Find where the given text appears and provide that cell's center as [x, y] coordinate. 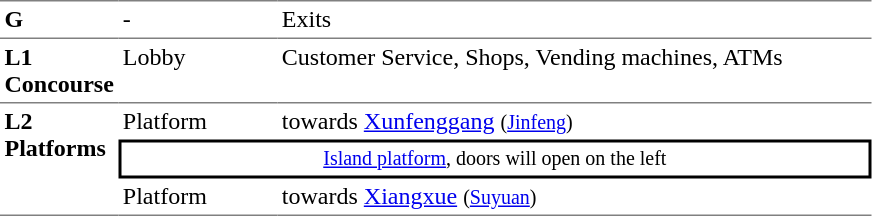
Island platform, doors will open on the left [494, 160]
Customer Service, Shops, Vending machines, ATMs [574, 70]
towards Xunfenggang (Jinfeng) [574, 121]
L1Concourse [59, 70]
towards Xiangxue (Suyuan) [574, 197]
L2Platforms [59, 159]
Exits [574, 19]
G [59, 19]
Lobby [198, 70]
- [198, 19]
